Return the [X, Y] coordinate for the center point of the cell that contains the specified text.  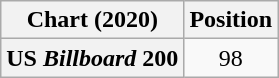
98 [231, 58]
Position [231, 20]
Chart (2020) [92, 20]
US Billboard 200 [92, 58]
